Identify which cell holds the provided text, then report its [x, y] central coordinate. 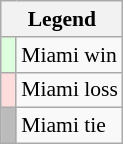
Miami tie [70, 126]
Miami loss [70, 90]
Legend [62, 19]
Miami win [70, 55]
